Return the (x, y) coordinate for the center point of the cell that contains the specified text.  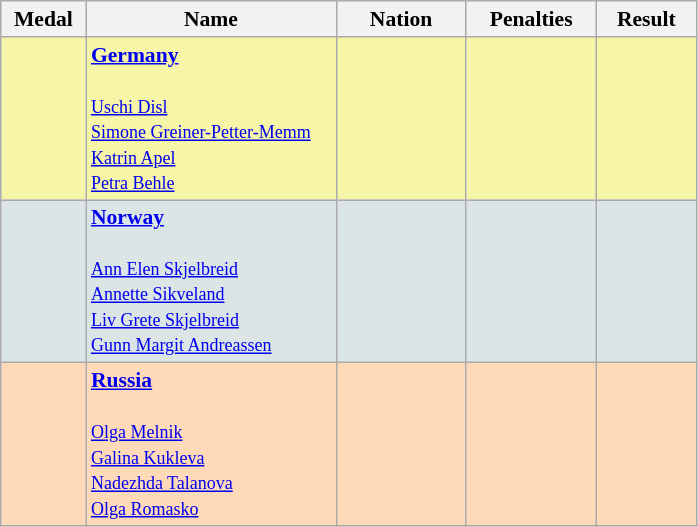
Medal (44, 19)
RussiaOlga MelnikGalina KuklevaNadezhda TalanovaOlga Romasko (211, 444)
Result (646, 19)
NorwayAnn Elen SkjelbreidAnnette SikvelandLiv Grete SkjelbreidGunn Margit Andreassen (211, 282)
Nation (401, 19)
GermanyUschi DislSimone Greiner-Petter-MemmKatrin ApelPetra Behle (211, 118)
Penalties (531, 19)
Name (211, 19)
